Find where the given text appears and provide that cell's center as [X, Y] coordinate. 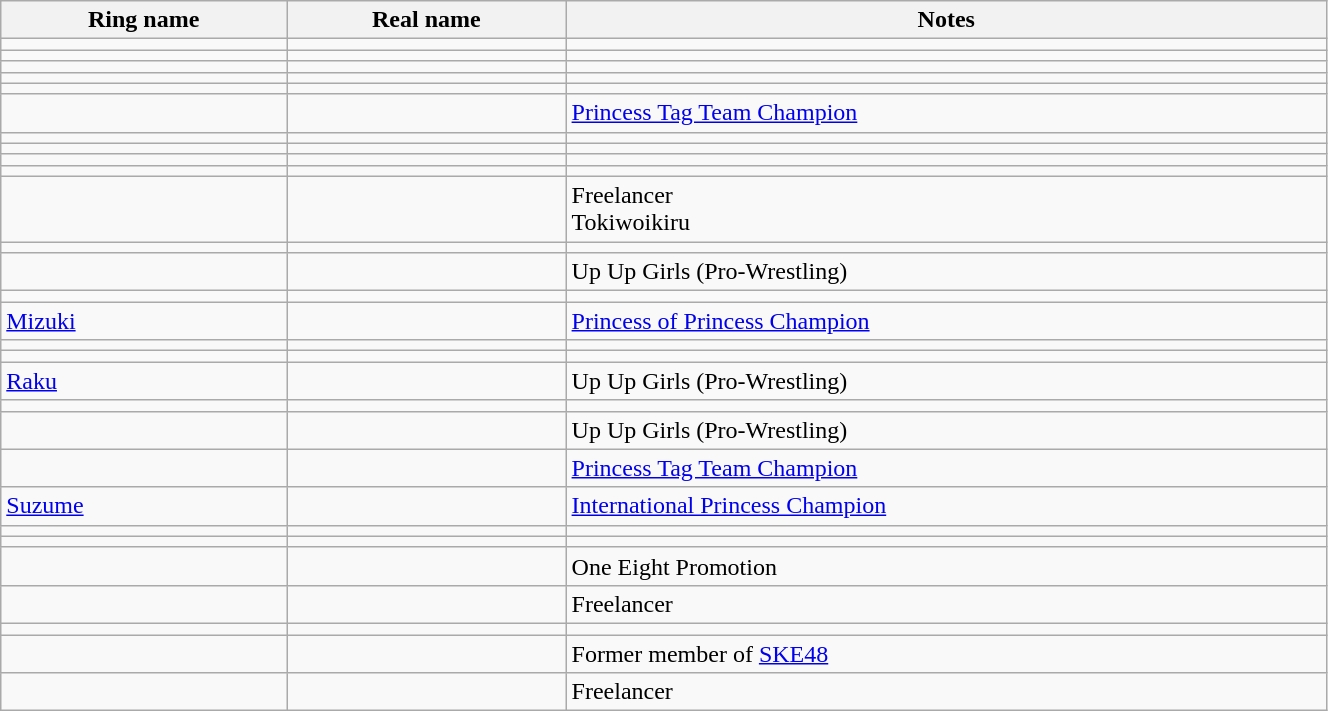
One Eight Promotion [946, 566]
FreelancerTokiwoikiru [946, 208]
Notes [946, 20]
Ring name [144, 20]
International Princess Champion [946, 506]
Former member of SKE48 [946, 653]
Mizuki [144, 321]
Suzume [144, 506]
Raku [144, 381]
Real name [427, 20]
Princess of Princess Champion [946, 321]
